Capture the cell that displays the provided text and extract its (X, Y) central coordinate. 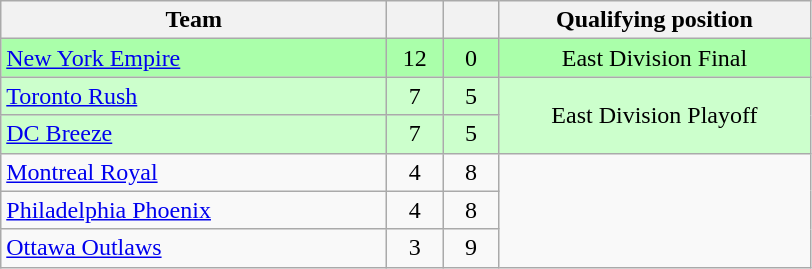
Ottawa Outlaws (194, 248)
East Division Playoff (654, 115)
Toronto Rush (194, 96)
9 (471, 248)
Team (194, 20)
12 (415, 58)
Qualifying position (654, 20)
Philadelphia Phoenix (194, 210)
New York Empire (194, 58)
0 (471, 58)
Montreal Royal (194, 172)
East Division Final (654, 58)
DC Breeze (194, 134)
3 (415, 248)
